Detect which cell encompasses the target text, then output its (x, y) center coordinate. 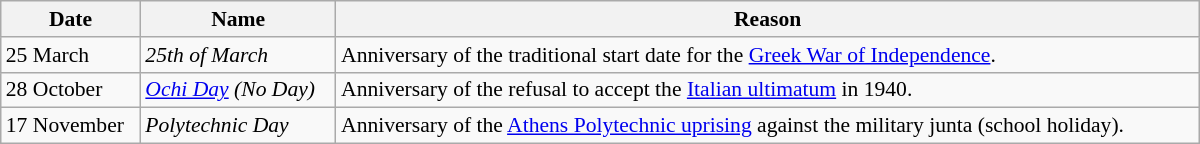
Anniversary of the traditional start date for the Greek War of Independence. (768, 55)
Name (238, 19)
Date (71, 19)
Anniversary of the Athens Polytechnic uprising against the military junta (school holiday). (768, 126)
28 October (71, 90)
17 November (71, 126)
25th of March (238, 55)
25 March (71, 55)
Polytechnic Day (238, 126)
Reason (768, 19)
Anniversary of the refusal to accept the Italian ultimatum in 1940. (768, 90)
Ochi Day (No Day) (238, 90)
